Pinpoint the cell where the given text exists, returning its [x, y] midpoint coordinate. 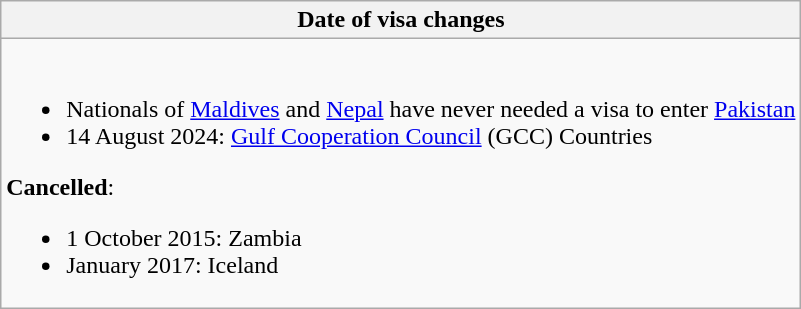
Date of visa changes [401, 20]
